Return the (x, y) coordinate for the center point of the cell that contains the specified text.  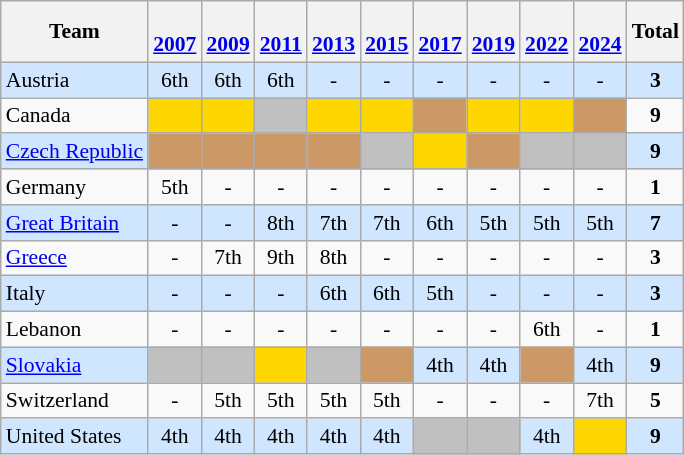
Lebanon (74, 330)
2009 (228, 32)
Greece (74, 258)
2015 (386, 32)
2013 (334, 32)
Germany (74, 187)
Czech Republic (74, 152)
Total (656, 32)
2017 (440, 32)
Team (74, 32)
5 (656, 401)
Italy (74, 294)
Great Britain (74, 223)
2007 (174, 32)
United States (74, 437)
Slovakia (74, 365)
9th (281, 258)
2022 (546, 32)
Canada (74, 116)
2019 (494, 32)
2024 (600, 32)
7 (656, 223)
2011 (281, 32)
Austria (74, 80)
Switzerland (74, 401)
